Provide the [x, y] coordinate of the cell's center where the given text is located.  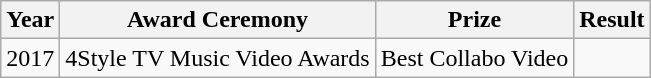
Year [30, 20]
Prize [474, 20]
2017 [30, 58]
Best Collabo Video [474, 58]
Award Ceremony [218, 20]
Result [612, 20]
4Style TV Music Video Awards [218, 58]
